Determine the [x, y] coordinate at the center of the cell enclosing the given text.  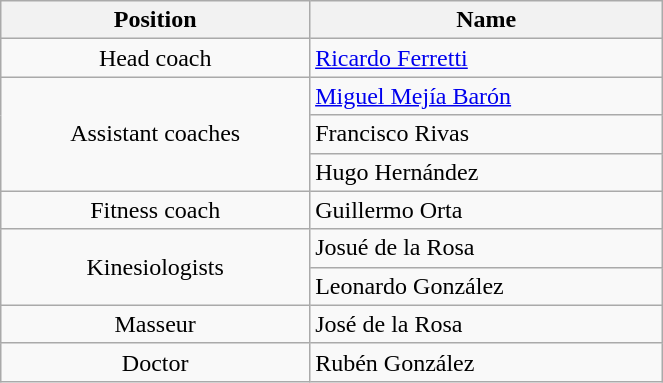
Guillermo Orta [486, 210]
Masseur [156, 324]
Head coach [156, 58]
Kinesiologists [156, 267]
Assistant coaches [156, 134]
Francisco Rivas [486, 134]
Hugo Hernández [486, 172]
Miguel Mejía Barón [486, 96]
Leonardo González [486, 286]
Rubén González [486, 362]
Position [156, 20]
Josué de la Rosa [486, 248]
Fitness coach [156, 210]
Ricardo Ferretti [486, 58]
Name [486, 20]
Doctor [156, 362]
José de la Rosa [486, 324]
